For the text-containing cell, return its midpoint in (X, Y) coordinate format. 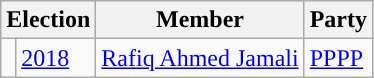
Rafiq Ahmed Jamali (200, 58)
Election (48, 20)
Party (338, 20)
2018 (56, 58)
Member (200, 20)
PPPP (338, 58)
